Scan for the cell matching the given text and deliver its [X, Y] coordinate at center. 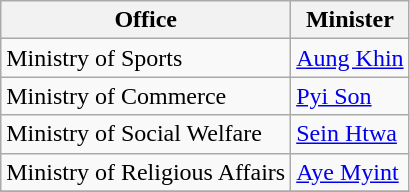
Ministry of Social Welfare [146, 134]
Office [146, 20]
Ministry of Commerce [146, 96]
Minister [350, 20]
Sein Htwa [350, 134]
Ministry of Religious Affairs [146, 172]
Aung Khin [350, 58]
Aye Myint [350, 172]
Pyi Son [350, 96]
Ministry of Sports [146, 58]
